Provide the [x, y] coordinate of the cell's center where the given text is located.  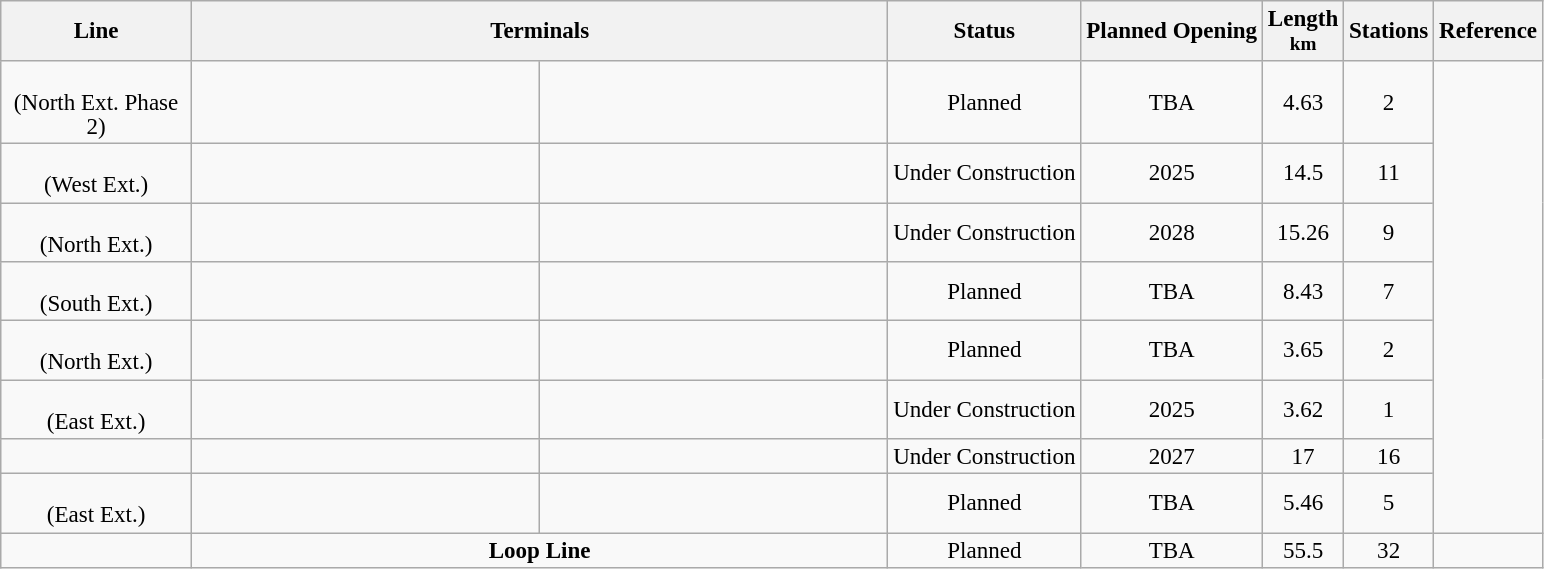
9 [1389, 232]
32 [1389, 550]
5 [1389, 504]
Reference [1488, 31]
2027 [1172, 456]
4.63 [1302, 102]
14.5 [1302, 174]
3.65 [1302, 350]
(North Ext. Phase 2) [96, 102]
7 [1389, 292]
Status [984, 31]
11 [1389, 174]
Lengthkm [1302, 31]
Stations [1389, 31]
(West Ext.) [96, 174]
17 [1302, 456]
Planned Opening [1172, 31]
(South Ext.) [96, 292]
3.62 [1302, 410]
15.26 [1302, 232]
Loop Line [539, 550]
2028 [1172, 232]
Terminals [539, 31]
1 [1389, 410]
5.46 [1302, 504]
8.43 [1302, 292]
16 [1389, 456]
Line [96, 31]
55.5 [1302, 550]
